Search for the cell housing the specified text and yield its (x, y) center coordinate. 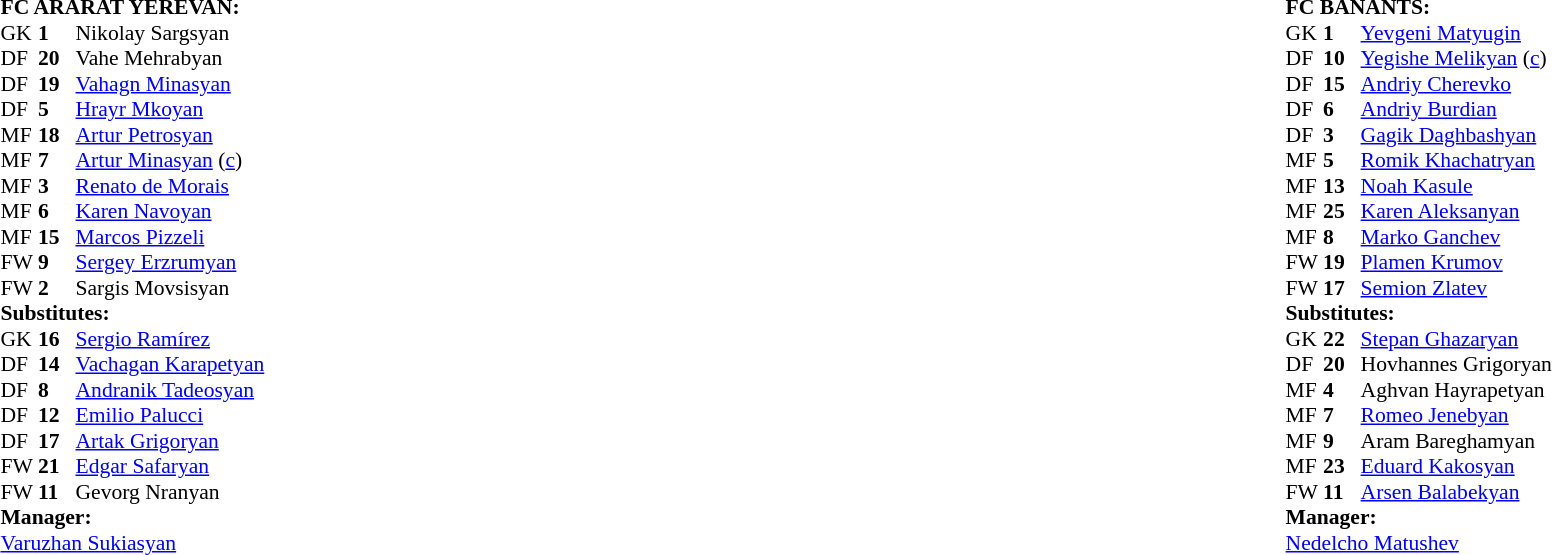
Gevorg Nranyan (170, 492)
Aram Bareghamyan (1456, 441)
Artak Grigoryan (170, 441)
Edgar Safaryan (170, 467)
Andriy Cherevko (1456, 84)
Nikolay Sargsyan (170, 33)
23 (1342, 467)
Hovhannes Grigoryan (1456, 365)
Renato de Morais (170, 186)
16 (57, 339)
Hrayr Mkoyan (170, 109)
2 (57, 288)
Sergey Erzrumyan (170, 263)
Plamen Krumov (1456, 263)
Romeo Jenebyan (1456, 415)
22 (1342, 339)
Yegishe Melikyan (c) (1456, 59)
Sergio Ramírez (170, 339)
Karen Navoyan (170, 211)
Vachagan Karapetyan (170, 365)
13 (1342, 186)
12 (57, 415)
Stepan Ghazaryan (1456, 339)
Artur Minasyan (c) (170, 161)
Marcos Pizzeli (170, 237)
Gagik Daghbashyan (1456, 135)
14 (57, 365)
Vahe Mehrabyan (170, 59)
Emilio Palucci (170, 415)
Eduard Kakosyan (1456, 467)
Sargis Movsisyan (170, 288)
4 (1342, 390)
Semion Zlatev (1456, 288)
Karen Aleksanyan (1456, 211)
Aghvan Hayrapetyan (1456, 390)
Arsen Balabekyan (1456, 492)
25 (1342, 211)
18 (57, 135)
Andriy Burdian (1456, 109)
Marko Ganchev (1456, 237)
Yevgeni Matyugin (1456, 33)
Vahagn Minasyan (170, 84)
10 (1342, 59)
Andranik Tadeosyan (170, 390)
Romik Khachatryan (1456, 161)
21 (57, 467)
Noah Kasule (1456, 186)
Artur Petrosyan (170, 135)
